Capture the cell that displays the provided text and extract its (x, y) central coordinate. 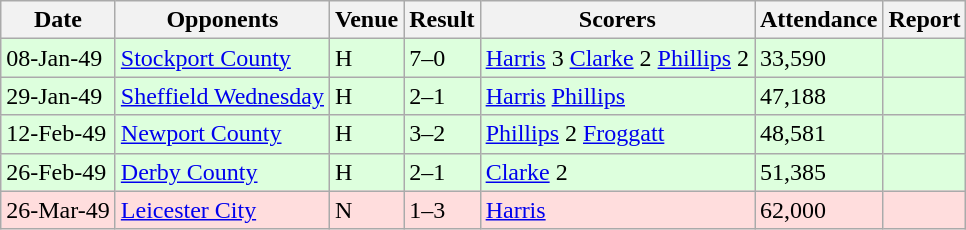
3–2 (442, 134)
12-Feb-49 (58, 134)
1–3 (442, 210)
Phillips 2 Froggatt (617, 134)
N (367, 210)
Harris Phillips (617, 96)
Leicester City (222, 210)
Stockport County (222, 58)
Venue (367, 20)
Report (924, 20)
Result (442, 20)
Date (58, 20)
47,188 (818, 96)
33,590 (818, 58)
29-Jan-49 (58, 96)
62,000 (818, 210)
Sheffield Wednesday (222, 96)
51,385 (818, 172)
08-Jan-49 (58, 58)
7–0 (442, 58)
Harris 3 Clarke 2 Phillips 2 (617, 58)
Attendance (818, 20)
26-Mar-49 (58, 210)
Derby County (222, 172)
Newport County (222, 134)
Harris (617, 210)
Scorers (617, 20)
48,581 (818, 134)
26-Feb-49 (58, 172)
Clarke 2 (617, 172)
Opponents (222, 20)
